Pinpoint the cell where the given text exists, returning its [x, y] midpoint coordinate. 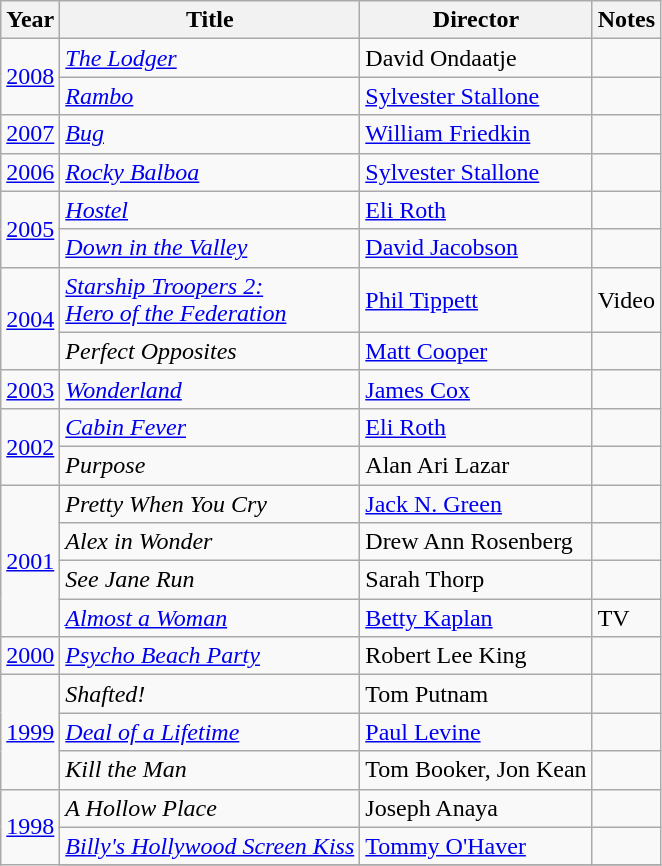
2004 [30, 318]
Tom Booker, Jon Kean [476, 770]
Tommy O'Haver [476, 846]
Notes [626, 20]
2003 [30, 389]
Robert Lee King [476, 656]
Director [476, 20]
Pretty When You Cry [210, 503]
Cabin Fever [210, 427]
Shafted! [210, 694]
1998 [30, 827]
Bug [210, 134]
Video [626, 300]
Year [30, 20]
Phil Tippett [476, 300]
Hostel [210, 210]
James Cox [476, 389]
2005 [30, 229]
2000 [30, 656]
Betty Kaplan [476, 618]
Billy's Hollywood Screen Kiss [210, 846]
TV [626, 618]
Rambo [210, 96]
Matt Cooper [476, 351]
Deal of a Lifetime [210, 732]
1999 [30, 732]
Purpose [210, 465]
2001 [30, 560]
A Hollow Place [210, 808]
Tom Putnam [476, 694]
Alan Ari Lazar [476, 465]
Paul Levine [476, 732]
Drew Ann Rosenberg [476, 542]
David Ondaatje [476, 58]
Perfect Opposites [210, 351]
Alex in Wonder [210, 542]
Almost a Woman [210, 618]
Title [210, 20]
David Jacobson [476, 248]
Rocky Balboa [210, 172]
William Friedkin [476, 134]
Sarah Thorp [476, 580]
Starship Troopers 2:Hero of the Federation [210, 300]
Down in the Valley [210, 248]
2007 [30, 134]
Jack N. Green [476, 503]
2006 [30, 172]
Psycho Beach Party [210, 656]
The Lodger [210, 58]
Wonderland [210, 389]
2002 [30, 446]
2008 [30, 77]
Joseph Anaya [476, 808]
Kill the Man [210, 770]
See Jane Run [210, 580]
